From the cell containing the given text, extract its center point as (x, y) coordinate. 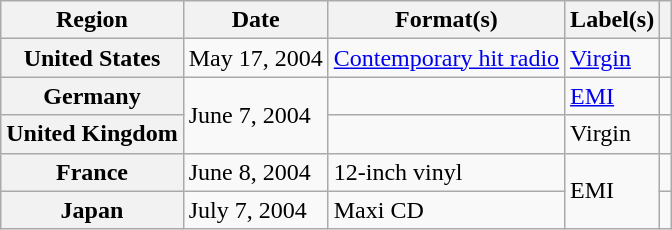
Date (256, 20)
Maxi CD (446, 210)
May 17, 2004 (256, 58)
12-inch vinyl (446, 172)
France (92, 172)
United Kingdom (92, 134)
Contemporary hit radio (446, 58)
Germany (92, 96)
United States (92, 58)
Format(s) (446, 20)
June 7, 2004 (256, 115)
June 8, 2004 (256, 172)
July 7, 2004 (256, 210)
Label(s) (612, 20)
Japan (92, 210)
Region (92, 20)
